Return the (X, Y) coordinate for the center point of the cell that contains the specified text.  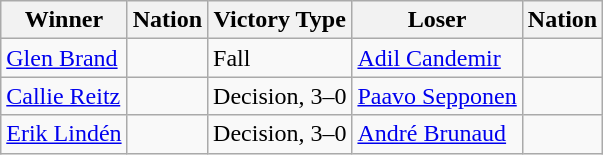
André Brunaud (437, 134)
Winner (64, 20)
Callie Reitz (64, 96)
Fall (280, 58)
Adil Candemir (437, 58)
Glen Brand (64, 58)
Paavo Sepponen (437, 96)
Erik Lindén (64, 134)
Victory Type (280, 20)
Loser (437, 20)
